Detect which cell encompasses the target text, then output its (X, Y) center coordinate. 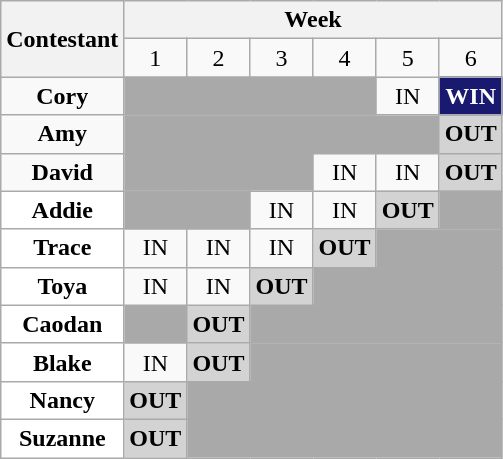
Amy (62, 134)
WIN (470, 96)
Week (313, 20)
3 (282, 58)
Cory (62, 96)
6 (470, 58)
4 (344, 58)
Trace (62, 248)
Toya (62, 286)
5 (408, 58)
Contestant (62, 39)
2 (218, 58)
1 (156, 58)
Caodan (62, 324)
Suzanne (62, 438)
Nancy (62, 400)
Blake (62, 362)
David (62, 172)
Addie (62, 210)
